Determine the [x, y] coordinate at the center of the cell enclosing the given text.  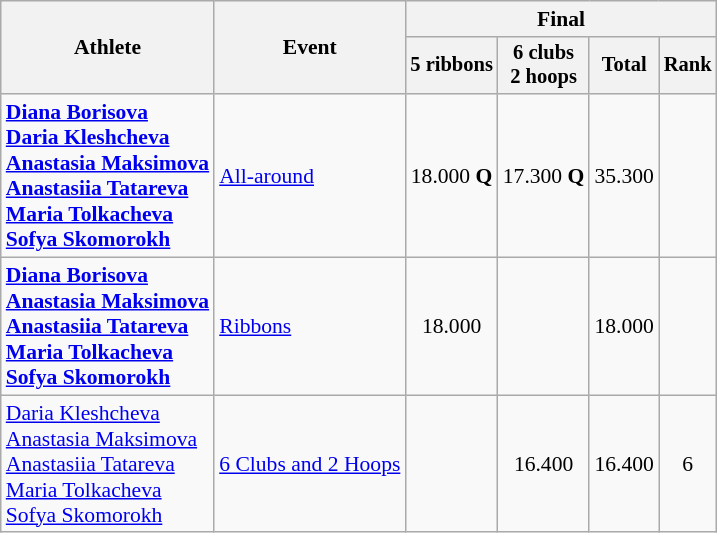
Daria KleshchevaAnastasia MaksimovaAnastasiia TatarevaMaria TolkachevaSofya Skomorokh [108, 464]
Athlete [108, 48]
18.000 Q [451, 176]
Ribbons [310, 327]
6 [688, 464]
Event [310, 48]
Rank [688, 66]
5 ribbons [451, 66]
Diana BorisovaAnastasia MaksimovaAnastasiia TatarevaMaria TolkachevaSofya Skomorokh [108, 327]
35.300 [624, 176]
6 Clubs and 2 Hoops [310, 464]
Final [560, 19]
All-around [310, 176]
Total [624, 66]
6 clubs2 hoops [544, 66]
Diana BorisovaDaria KleshchevaAnastasia MaksimovaAnastasiia TatarevaMaria TolkachevaSofya Skomorokh [108, 176]
17.300 Q [544, 176]
